Search for the cell housing the specified text and yield its (x, y) center coordinate. 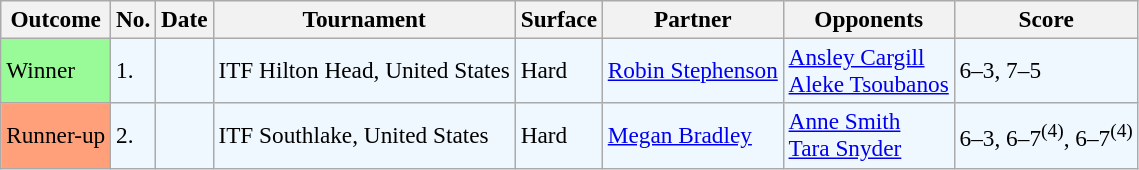
1. (134, 70)
Winner (56, 70)
Partner (692, 19)
No. (134, 19)
Robin Stephenson (692, 70)
Outcome (56, 19)
6–3, 6–7(4), 6–7(4) (1046, 136)
Anne Smith Tara Snyder (868, 136)
Opponents (868, 19)
Runner-up (56, 136)
Date (184, 19)
Tournament (364, 19)
6–3, 7–5 (1046, 70)
2. (134, 136)
Score (1046, 19)
Ansley Cargill Aleke Tsoubanos (868, 70)
ITF Southlake, United States (364, 136)
ITF Hilton Head, United States (364, 70)
Megan Bradley (692, 136)
Surface (558, 19)
